Find where the given text appears and provide that cell's center as [x, y] coordinate. 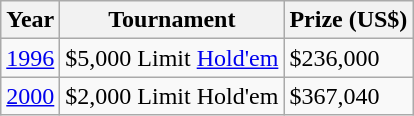
$367,040 [348, 96]
Year [30, 20]
2000 [30, 96]
Prize (US$) [348, 20]
$2,000 Limit Hold'em [172, 96]
$236,000 [348, 58]
$5,000 Limit Hold'em [172, 58]
Tournament [172, 20]
1996 [30, 58]
